Capture the cell that displays the provided text and extract its (X, Y) central coordinate. 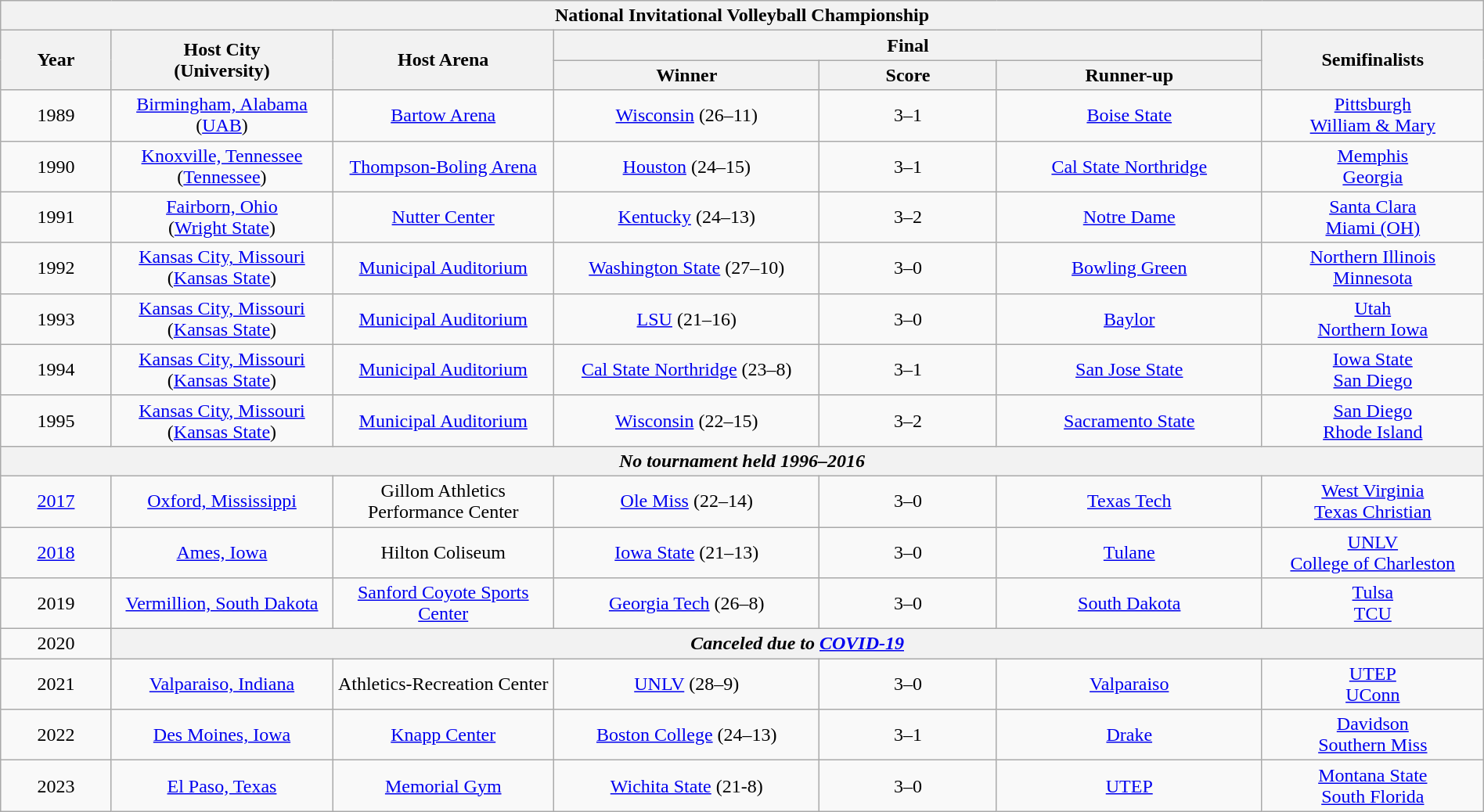
Runner-up (1129, 75)
Iowa State (21–13) (687, 552)
Athletics-Recreation Center (443, 684)
UTEPUConn (1373, 684)
Boston College (24–13) (687, 735)
Host Arena (443, 60)
Valparaiso (1129, 684)
San Diego Rhode Island (1373, 421)
1995 (56, 421)
Washington State (27–10) (687, 268)
Boise State (1129, 116)
Montana StateSouth Florida (1373, 785)
El Paso, Texas (222, 785)
Kentucky (24–13) (687, 217)
Ames, Iowa (222, 552)
Nutter Center (443, 217)
Ole Miss (22–14) (687, 501)
1991 (56, 217)
Cal State Northridge (23–8) (687, 369)
UNLV (28–9) (687, 684)
Santa Clara Miami (OH) (1373, 217)
Semifinalists (1373, 60)
Pittsburgh William & Mary (1373, 116)
Gillom Athletics Performance Center (443, 501)
UNLVCollege of Charleston (1373, 552)
Northern Illinois Minnesota (1373, 268)
Wisconsin (22–15) (687, 421)
2019 (56, 604)
Baylor (1129, 319)
Winner (687, 75)
Drake (1129, 735)
Cal State Northridge (1129, 166)
Utah Northern Iowa (1373, 319)
1993 (56, 319)
UTEP (1129, 785)
Memphis Georgia (1373, 166)
LSU (21–16) (687, 319)
2023 (56, 785)
Birmingham, Alabama(UAB) (222, 116)
Final (908, 45)
Thompson-Boling Arena (443, 166)
Valparaiso, Indiana (222, 684)
Memorial Gym (443, 785)
Iowa State San Diego (1373, 369)
Tulane (1129, 552)
West VirginiaTexas Christian (1373, 501)
Notre Dame (1129, 217)
TulsaTCU (1373, 604)
Houston (24–15) (687, 166)
Score (908, 75)
Fairborn, Ohio(Wright State) (222, 217)
1989 (56, 116)
No tournament held 1996–2016 (742, 461)
2018 (56, 552)
2020 (56, 644)
Sacramento State (1129, 421)
1992 (56, 268)
Bowling Green (1129, 268)
2022 (56, 735)
Des Moines, Iowa (222, 735)
Vermillion, South Dakota (222, 604)
Knoxville, Tennessee(Tennessee) (222, 166)
Canceled due to COVID-19 (797, 644)
National Invitational Volleyball Championship (742, 16)
Georgia Tech (26–8) (687, 604)
2021 (56, 684)
San Jose State (1129, 369)
Sanford Coyote Sports Center (443, 604)
Bartow Arena (443, 116)
Hilton Coliseum (443, 552)
DavidsonSouthern Miss (1373, 735)
2017 (56, 501)
1990 (56, 166)
Host City(University) (222, 60)
Wichita State (21-8) (687, 785)
Knapp Center (443, 735)
Year (56, 60)
Texas Tech (1129, 501)
1994 (56, 369)
Oxford, Mississippi (222, 501)
South Dakota (1129, 604)
Wisconsin (26–11) (687, 116)
